For the text-containing cell, return its midpoint in (x, y) coordinate format. 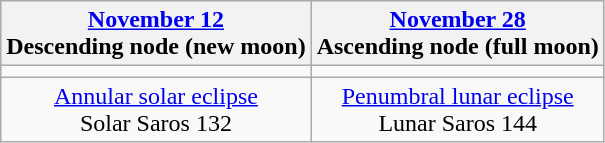
Annular solar eclipseSolar Saros 132 (156, 110)
Penumbral lunar eclipseLunar Saros 144 (458, 110)
November 12Descending node (new moon) (156, 34)
November 28Ascending node (full moon) (458, 34)
